For the text-containing cell, return its midpoint in [X, Y] coordinate format. 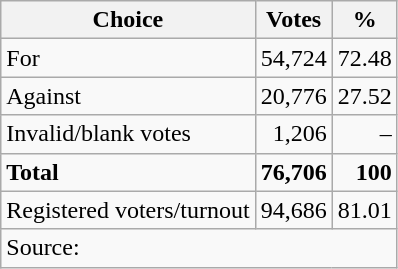
100 [364, 172]
72.48 [364, 58]
Against [128, 96]
54,724 [294, 58]
20,776 [294, 96]
Invalid/blank votes [128, 134]
– [364, 134]
27.52 [364, 96]
Registered voters/turnout [128, 210]
94,686 [294, 210]
Source: [199, 248]
Votes [294, 20]
76,706 [294, 172]
% [364, 20]
1,206 [294, 134]
81.01 [364, 210]
Choice [128, 20]
Total [128, 172]
For [128, 58]
